Scan for the cell matching the given text and deliver its (x, y) coordinate at center. 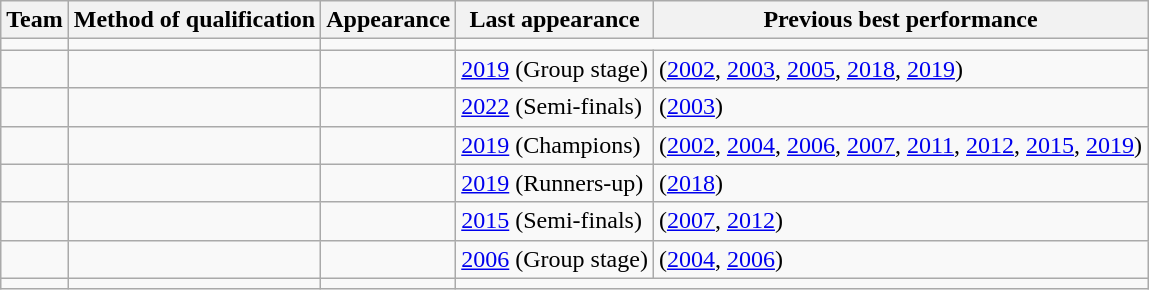
Method of qualification (194, 20)
2006 (Group stage) (555, 259)
(2002, 2003, 2005, 2018, 2019) (900, 69)
(2004, 2006) (900, 259)
2015 (Semi-finals) (555, 221)
(2018) (900, 183)
(2003) (900, 107)
Last appearance (555, 20)
2019 (Runners-up) (555, 183)
2019 (Champions) (555, 145)
Previous best performance (900, 20)
2022 (Semi-finals) (555, 107)
Team (35, 20)
(2002, 2004, 2006, 2007, 2011, 2012, 2015, 2019) (900, 145)
Appearance (388, 20)
2019 (Group stage) (555, 69)
(2007, 2012) (900, 221)
